For the text-containing cell, return its midpoint in (X, Y) coordinate format. 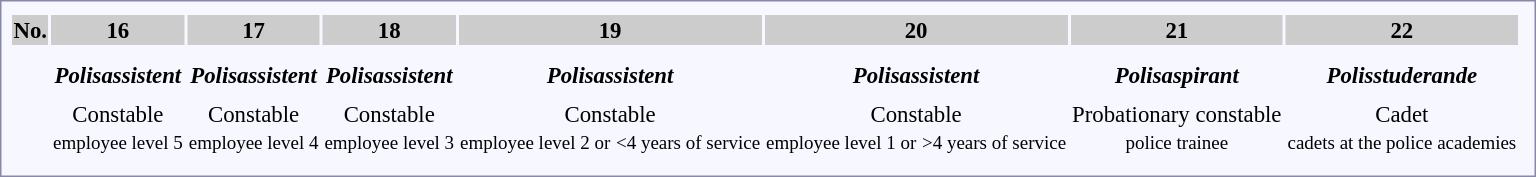
17 (254, 30)
18 (390, 30)
Constableemployee level 2 or <4 years of service (610, 128)
Probationary constable police trainee (1177, 128)
Constable employee level 3 (390, 128)
16 (118, 30)
Constable employee level 4 (254, 128)
No. (30, 30)
Constable employee level 5 (118, 128)
Constable employee level 1 or >4 years of service (916, 128)
21 (1177, 30)
Polisaspirant (1177, 75)
Cadet cadets at the police academies (1402, 128)
22 (1402, 30)
Polisstuderande (1402, 75)
20 (916, 30)
19 (610, 30)
